Pinpoint the cell where the given text exists, returning its (X, Y) midpoint coordinate. 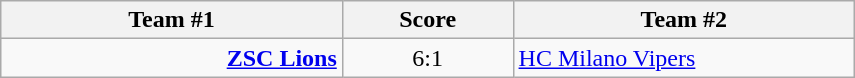
Score (428, 20)
Team #1 (172, 20)
HC Milano Vipers (684, 58)
Team #2 (684, 20)
6:1 (428, 58)
ZSC Lions (172, 58)
